Capture the cell that displays the provided text and extract its [x, y] central coordinate. 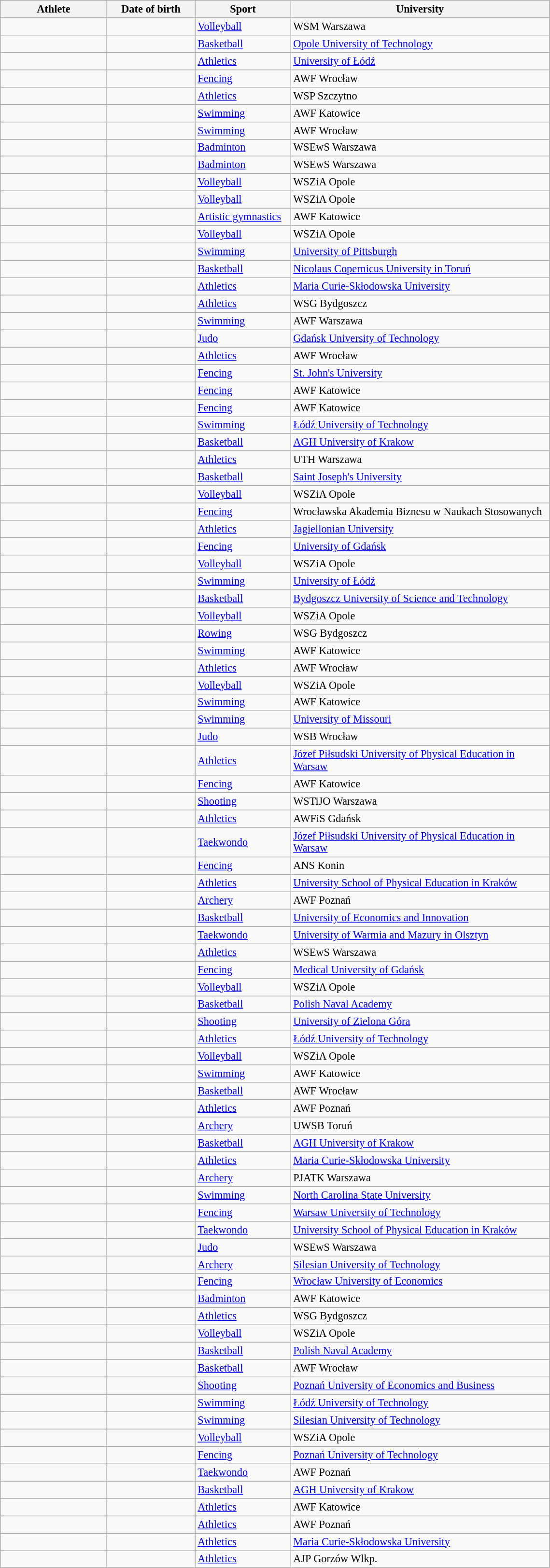
Warsaw University of Technology [420, 1212]
Athlete [54, 9]
Poznań University of Economics and Business [420, 1386]
Date of birth [151, 9]
Wrocławska Akademia Biznesu w Naukach Stosowanych [420, 512]
Rowing [243, 633]
WSP Szczytno [420, 96]
University of Gdańsk [420, 546]
Artistic gymnastics [243, 217]
Opole University of Technology [420, 43]
Jagiellonian University [420, 529]
UWSB Toruń [420, 1126]
University of Pittsburgh [420, 252]
PJATK Warszawa [420, 1177]
Bydgoszcz University of Science and Technology [420, 598]
WSB Wrocław [420, 737]
WSTiJO Warszawa [420, 801]
Gdańsk University of Technology [420, 338]
Poznań University of Technology [420, 1455]
Nicolaus Copernicus University in Toruń [420, 269]
Sport [243, 9]
North Carolina State University [420, 1195]
University of Warmia and Mazury in Olsztyn [420, 935]
ANS Konin [420, 866]
University of Zielona Góra [420, 1022]
University of Economics and Innovation [420, 918]
WSM Warszawa [420, 27]
Wrocław University of Economics [420, 1282]
Medical University of Gdańsk [420, 970]
University [420, 9]
AWF Warszawa [420, 321]
AWFiS Gdańsk [420, 819]
UTH Warszawa [420, 460]
University of Missouri [420, 720]
Saint Joseph's University [420, 477]
AJP Gorzów Wlkp. [420, 1559]
St. John's University [420, 373]
